Return (X, Y) of the center of cell containing provided text 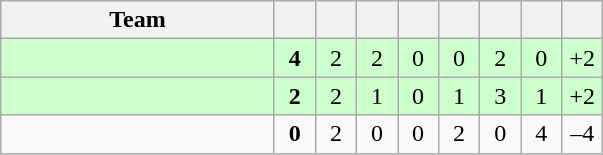
–4 (582, 134)
3 (500, 96)
Team (138, 20)
